Return (x, y) of the center of cell containing provided text 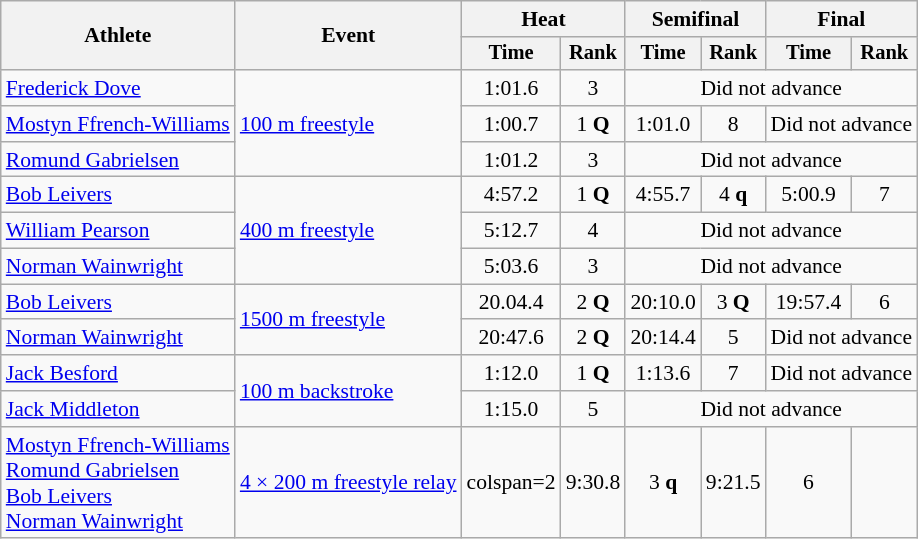
9:30.8 (594, 483)
100 m backstroke (348, 390)
4 × 200 m freestyle relay (348, 483)
1:01.6 (512, 88)
5:03.6 (512, 267)
5:00.9 (809, 195)
4 q (734, 195)
3 Q (734, 302)
1:13.6 (662, 373)
Jack Besford (118, 373)
100 m freestyle (348, 124)
8 (734, 124)
20:14.4 (662, 338)
Final (842, 19)
Romund Gabrielsen (118, 160)
1:00.7 (512, 124)
1:15.0 (512, 409)
400 m freestyle (348, 230)
4:55.7 (662, 195)
4 (594, 231)
Semifinal (695, 19)
4:57.2 (512, 195)
20.04.4 (512, 302)
Mostyn Ffrench-Williams (118, 124)
Heat (544, 19)
1:12.0 (512, 373)
19:57.4 (809, 302)
3 q (662, 483)
Jack Middleton (118, 409)
Athlete (118, 36)
William Pearson (118, 231)
1:01.2 (512, 160)
1:01.0 (662, 124)
colspan=2 (512, 483)
Mostyn Ffrench-WilliamsRomund GabrielsenBob LeiversNorman Wainwright (118, 483)
1500 m freestyle (348, 320)
20:47.6 (512, 338)
Event (348, 36)
9:21.5 (734, 483)
5:12.7 (512, 231)
Frederick Dove (118, 88)
20:10.0 (662, 302)
